For the text-containing cell, return its midpoint in [x, y] coordinate format. 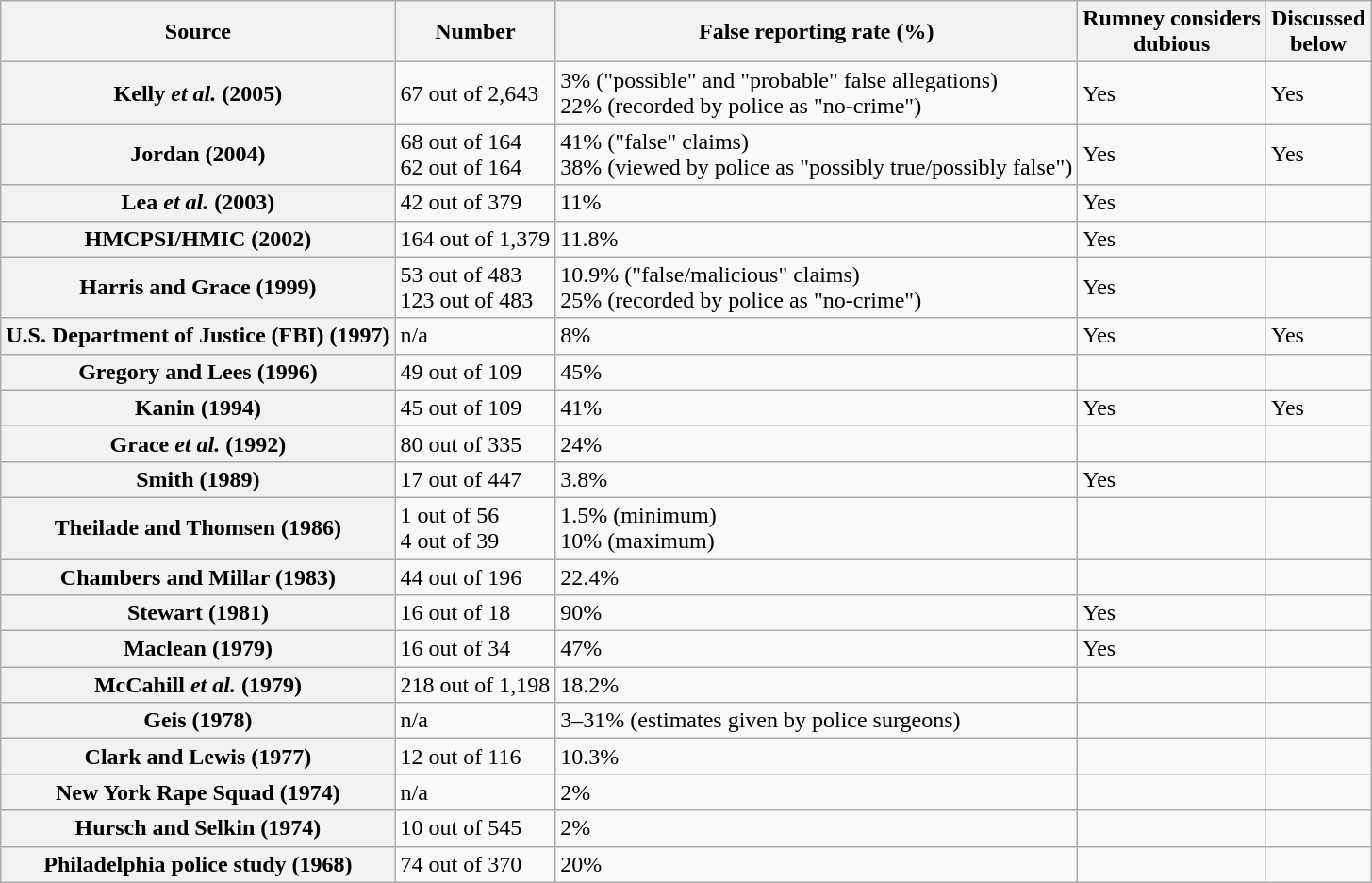
Stewart (1981) [198, 613]
41% ("false" claims)38% (viewed by police as "possibly true/possibly false") [817, 155]
Jordan (2004) [198, 155]
44 out of 196 [475, 576]
Chambers and Millar (1983) [198, 576]
80 out of 335 [475, 443]
New York Rape Squad (1974) [198, 792]
Grace et al. (1992) [198, 443]
Theilade and Thomsen (1986) [198, 528]
10 out of 545 [475, 828]
False reporting rate (%) [817, 32]
Rumney considersdubious [1172, 32]
218 out of 1,198 [475, 685]
90% [817, 613]
8% [817, 336]
3.8% [817, 479]
16 out of 18 [475, 613]
41% [817, 408]
Gregory and Lees (1996) [198, 372]
Smith (1989) [198, 479]
Geis (1978) [198, 721]
20% [817, 864]
Number [475, 32]
164 out of 1,379 [475, 239]
Clark and Lewis (1977) [198, 757]
10.9% ("false/malicious" claims)25% (recorded by police as "no-crime") [817, 287]
10.3% [817, 757]
U.S. Department of Justice (FBI) (1997) [198, 336]
11.8% [817, 239]
18.2% [817, 685]
Maclean (1979) [198, 649]
Source [198, 32]
47% [817, 649]
45 out of 109 [475, 408]
HMCPSI/HMIC (2002) [198, 239]
45% [817, 372]
Kelly et al. (2005) [198, 92]
42 out of 379 [475, 203]
16 out of 34 [475, 649]
Kanin (1994) [198, 408]
67 out of 2,643 [475, 92]
12 out of 116 [475, 757]
24% [817, 443]
3% ("possible" and "probable" false allegations) 22% (recorded by police as "no-crime") [817, 92]
3–31% (estimates given by police surgeons) [817, 721]
McCahill et al. (1979) [198, 685]
74 out of 370 [475, 864]
49 out of 109 [475, 372]
11% [817, 203]
53 out of 483 123 out of 483 [475, 287]
1 out of 56 4 out of 39 [475, 528]
68 out of 164 62 out of 164 [475, 155]
1.5% (minimum)10% (maximum) [817, 528]
17 out of 447 [475, 479]
Hursch and Selkin (1974) [198, 828]
22.4% [817, 576]
Philadelphia police study (1968) [198, 864]
Harris and Grace (1999) [198, 287]
Lea et al. (2003) [198, 203]
Discussedbelow [1318, 32]
